Pinpoint the cell where the given text exists, returning its [X, Y] midpoint coordinate. 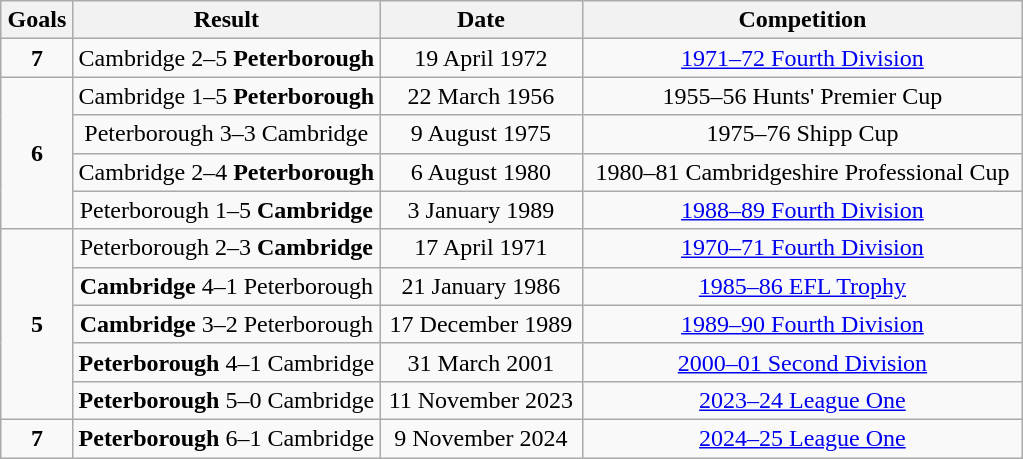
Cambridge 2–4 Peterborough [226, 172]
Cambridge 3–2 Peterborough [226, 324]
Date [482, 20]
Cambridge 4–1 Peterborough [226, 286]
Peterborough 2–3 Cambridge [226, 248]
1971–72 Fourth Division [802, 58]
Peterborough 5–0 Cambridge [226, 400]
9 November 2024 [482, 438]
22 March 1956 [482, 96]
1955–56 Hunts' Premier Cup [802, 96]
Cambridge 2–5 Peterborough [226, 58]
Result [226, 20]
1989–90 Fourth Division [802, 324]
1988–89 Fourth Division [802, 210]
Peterborough 6–1 Cambridge [226, 438]
21 January 1986 [482, 286]
Peterborough 4–1 Cambridge [226, 362]
2024–25 League One [802, 438]
Cambridge 1–5 Peterborough [226, 96]
3 January 1989 [482, 210]
5 [37, 324]
Competition [802, 20]
Peterborough 3–3 Cambridge [226, 134]
9 August 1975 [482, 134]
17 April 1971 [482, 248]
1985–86 EFL Trophy [802, 286]
1970–71 Fourth Division [802, 248]
6 [37, 153]
11 November 2023 [482, 400]
6 August 1980 [482, 172]
Goals [37, 20]
Peterborough 1–5 Cambridge [226, 210]
1975–76 Shipp Cup [802, 134]
19 April 1972 [482, 58]
2000–01 Second Division [802, 362]
31 March 2001 [482, 362]
17 December 1989 [482, 324]
1980–81 Cambridgeshire Professional Cup [802, 172]
2023–24 League One [802, 400]
